Scan for the cell matching the given text and deliver its [x, y] coordinate at center. 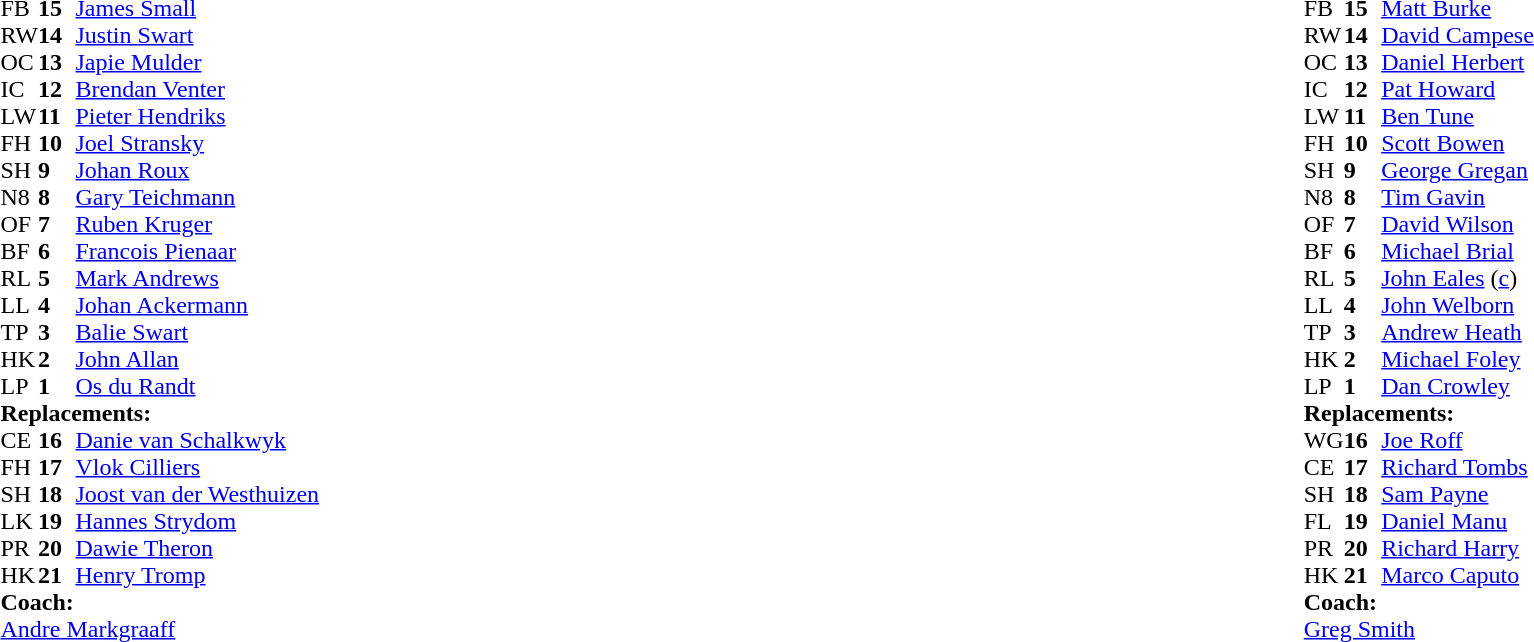
Henry Tromp [198, 576]
FL [1324, 522]
Johan Roux [198, 170]
Michael Foley [1458, 360]
Andrew Heath [1458, 332]
David Wilson [1458, 224]
John Eales (c) [1458, 278]
Joel Stransky [198, 144]
Sam Payne [1458, 494]
John Welborn [1458, 306]
Justin Swart [198, 36]
Francois Pienaar [198, 252]
Pieter Hendriks [198, 116]
Mark Andrews [198, 278]
Johan Ackermann [198, 306]
Dawie Theron [198, 548]
Gary Teichmann [198, 198]
Tim Gavin [1458, 198]
John Allan [198, 360]
Ruben Kruger [198, 224]
Richard Tombs [1458, 468]
Pat Howard [1458, 90]
WG [1324, 440]
Danie van Schalkwyk [198, 440]
George Gregan [1458, 170]
LK [19, 522]
Vlok Cilliers [198, 468]
Balie Swart [198, 332]
Richard Harry [1458, 548]
Joost van der Westhuizen [198, 494]
Daniel Manu [1458, 522]
Ben Tune [1458, 116]
Scott Bowen [1458, 144]
David Campese [1458, 36]
Joe Roff [1458, 440]
Michael Brial [1458, 252]
Japie Mulder [198, 62]
Daniel Herbert [1458, 62]
Os du Randt [198, 386]
Brendan Venter [198, 90]
Marco Caputo [1458, 576]
Dan Crowley [1458, 386]
Hannes Strydom [198, 522]
